Output the (x, y) coordinate of the center of the cell containing the given text.  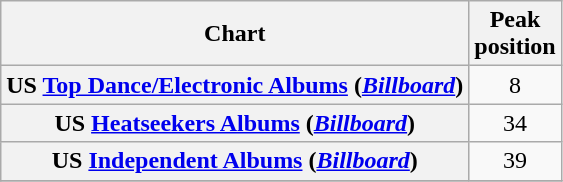
US Top Dance/Electronic Albums (Billboard) (235, 85)
US Independent Albums (Billboard) (235, 161)
US Heatseekers Albums (Billboard) (235, 123)
Peakposition (515, 34)
39 (515, 161)
34 (515, 123)
8 (515, 85)
Chart (235, 34)
